Scan for the cell matching the given text and deliver its [x, y] coordinate at center. 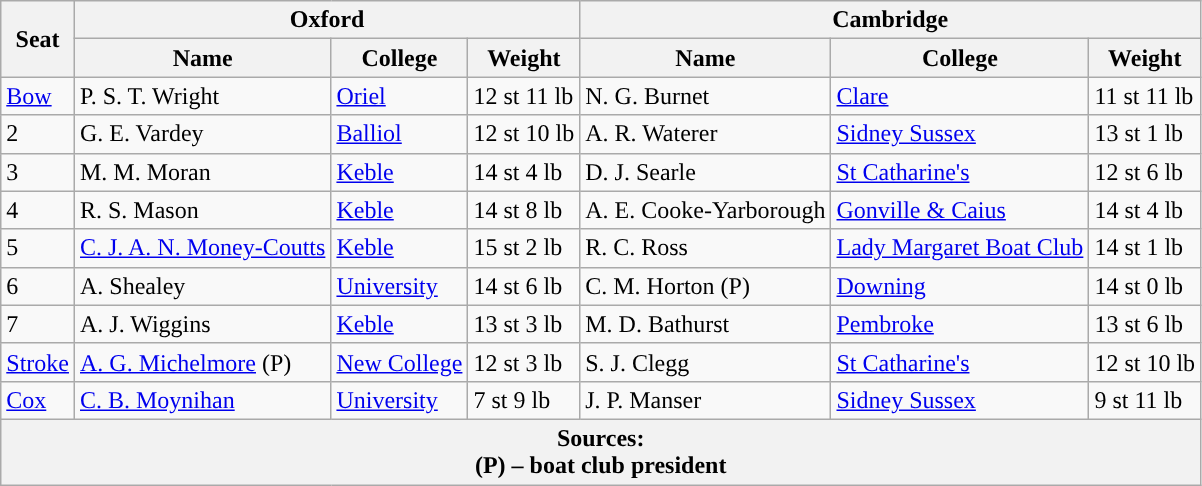
12 st 3 lb [524, 362]
G. E. Vardey [202, 134]
2 [38, 134]
9 st 11 lb [1145, 400]
7 st 9 lb [524, 400]
C. M. Horton (P) [706, 286]
14 st 0 lb [1145, 286]
14 st 1 lb [1145, 248]
Clare [960, 96]
M. M. Moran [202, 172]
New College [400, 362]
6 [38, 286]
13 st 3 lb [524, 324]
4 [38, 210]
C. J. A. N. Money-Coutts [202, 248]
J. P. Manser [706, 400]
Lady Margaret Boat Club [960, 248]
C. B. Moynihan [202, 400]
N. G. Burnet [706, 96]
13 st 1 lb [1145, 134]
Oxford [326, 20]
D. J. Searle [706, 172]
Pembroke [960, 324]
3 [38, 172]
12 st 6 lb [1145, 172]
Stroke [38, 362]
M. D. Bathurst [706, 324]
A. J. Wiggins [202, 324]
A. G. Michelmore (P) [202, 362]
Cambridge [890, 20]
A. R. Waterer [706, 134]
Gonville & Caius [960, 210]
5 [38, 248]
R. C. Ross [706, 248]
Cox [38, 400]
Bow [38, 96]
R. S. Mason [202, 210]
Oriel [400, 96]
11 st 11 lb [1145, 96]
Balliol [400, 134]
A. Shealey [202, 286]
A. E. Cooke-Yarborough [706, 210]
14 st 8 lb [524, 210]
P. S. T. Wright [202, 96]
12 st 11 lb [524, 96]
7 [38, 324]
15 st 2 lb [524, 248]
Seat [38, 39]
Sources:(P) – boat club president [601, 452]
Downing [960, 286]
S. J. Clegg [706, 362]
14 st 6 lb [524, 286]
13 st 6 lb [1145, 324]
